Pinpoint the cell where the given text exists, returning its [X, Y] midpoint coordinate. 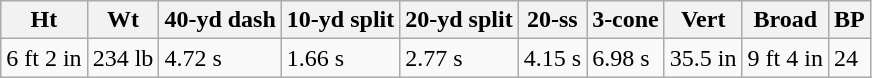
Broad [785, 20]
40-yd dash [220, 20]
9 ft 4 in [785, 58]
35.5 in [703, 58]
Vert [703, 20]
2.77 s [459, 58]
1.66 s [340, 58]
20-ss [552, 20]
BP [849, 20]
20-yd split [459, 20]
4.72 s [220, 58]
10-yd split [340, 20]
Wt [123, 20]
24 [849, 58]
6.98 s [626, 58]
3-cone [626, 20]
4.15 s [552, 58]
Ht [44, 20]
6 ft 2 in [44, 58]
234 lb [123, 58]
